Locate the cell with the specified text and output its [X, Y] center coordinate. 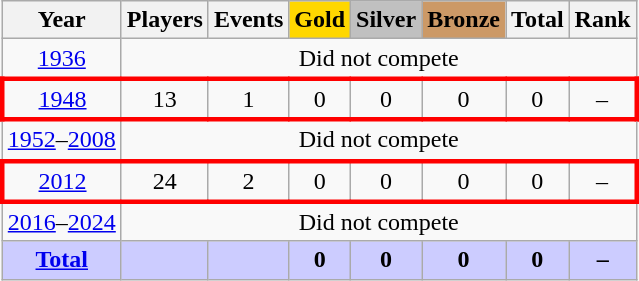
Players [164, 20]
2012 [62, 180]
Gold [320, 20]
2016–2024 [62, 222]
1936 [62, 59]
Bronze [464, 20]
13 [164, 98]
1948 [62, 98]
Rank [602, 20]
1 [248, 98]
24 [164, 180]
Events [248, 20]
1952–2008 [62, 140]
2 [248, 180]
Silver [386, 20]
Year [62, 20]
